Identify which cell holds the provided text, then report its [x, y] central coordinate. 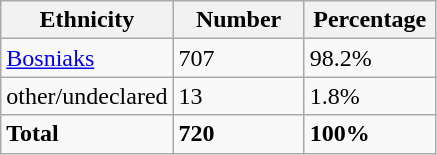
other/undeclared [87, 96]
720 [238, 134]
Total [87, 134]
Percentage [370, 20]
Bosniaks [87, 58]
Number [238, 20]
1.8% [370, 96]
Ethnicity [87, 20]
100% [370, 134]
707 [238, 58]
13 [238, 96]
98.2% [370, 58]
